Determine the (X, Y) coordinate at the center of the cell enclosing the given text.  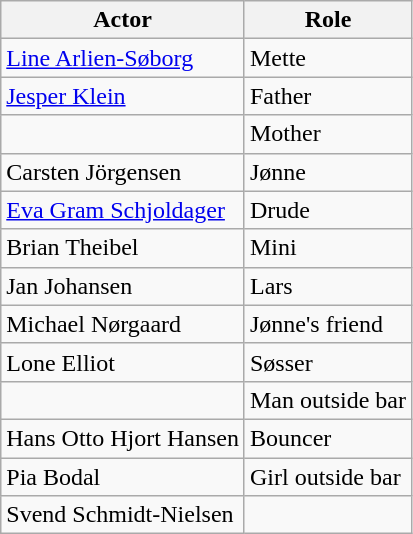
Lone Elliot (123, 362)
Eva Gram Schjoldager (123, 210)
Jønne's friend (328, 324)
Mini (328, 248)
Brian Theibel (123, 248)
Hans Otto Hjort Hansen (123, 438)
Jan Johansen (123, 286)
Mother (328, 134)
Jesper Klein (123, 96)
Girl outside bar (328, 477)
Drude (328, 210)
Carsten Jörgensen (123, 172)
Mette (328, 58)
Line Arlien-Søborg (123, 58)
Jønne (328, 172)
Pia Bodal (123, 477)
Søsser (328, 362)
Role (328, 20)
Michael Nørgaard (123, 324)
Lars (328, 286)
Svend Schmidt-Nielsen (123, 515)
Man outside bar (328, 400)
Bouncer (328, 438)
Actor (123, 20)
Father (328, 96)
